Find where the given text appears and provide that cell's center as (x, y) coordinate. 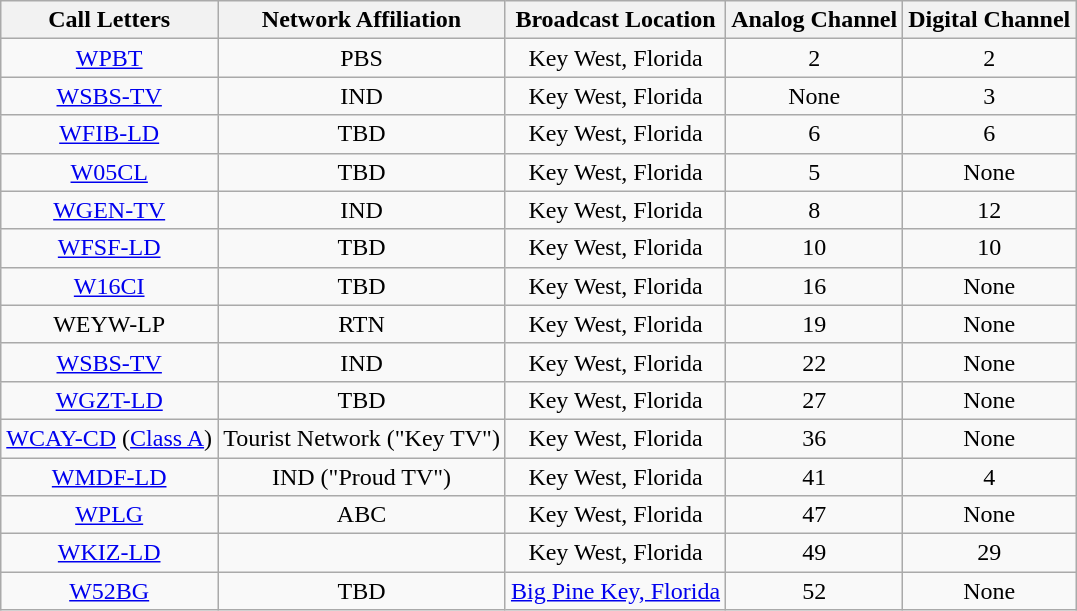
WPLG (110, 515)
5 (814, 172)
49 (814, 553)
Call Letters (110, 20)
WPBT (110, 58)
W52BG (110, 591)
ABC (362, 515)
12 (990, 210)
27 (814, 400)
16 (814, 286)
IND ("Proud TV") (362, 477)
4 (990, 477)
PBS (362, 58)
Digital Channel (990, 20)
47 (814, 515)
22 (814, 362)
WMDF-LD (110, 477)
Network Affiliation (362, 20)
29 (990, 553)
W05CL (110, 172)
Broadcast Location (615, 20)
19 (814, 324)
WFIB-LD (110, 134)
RTN (362, 324)
WGEN-TV (110, 210)
WFSF-LD (110, 248)
WGZT-LD (110, 400)
52 (814, 591)
36 (814, 438)
Analog Channel (814, 20)
8 (814, 210)
WCAY-CD (Class A) (110, 438)
WEYW-LP (110, 324)
3 (990, 96)
Big Pine Key, Florida (615, 591)
W16CI (110, 286)
WKIZ-LD (110, 553)
41 (814, 477)
Tourist Network ("Key TV") (362, 438)
